Determine the (x, y) coordinate at the center of the cell enclosing the given text.  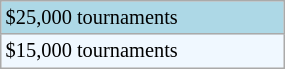
$25,000 tournaments (142, 17)
$15,000 tournaments (142, 51)
